Extract the (x, y) coordinate from the center of the cell holding the provided text.  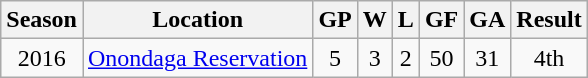
5 (335, 58)
Location (197, 20)
2 (406, 58)
GF (441, 20)
3 (374, 58)
31 (488, 58)
4th (549, 58)
Season (42, 20)
Result (549, 20)
50 (441, 58)
GP (335, 20)
2016 (42, 58)
W (374, 20)
GA (488, 20)
L (406, 20)
Onondaga Reservation (197, 58)
